Identify which cell holds the provided text, then report its [x, y] central coordinate. 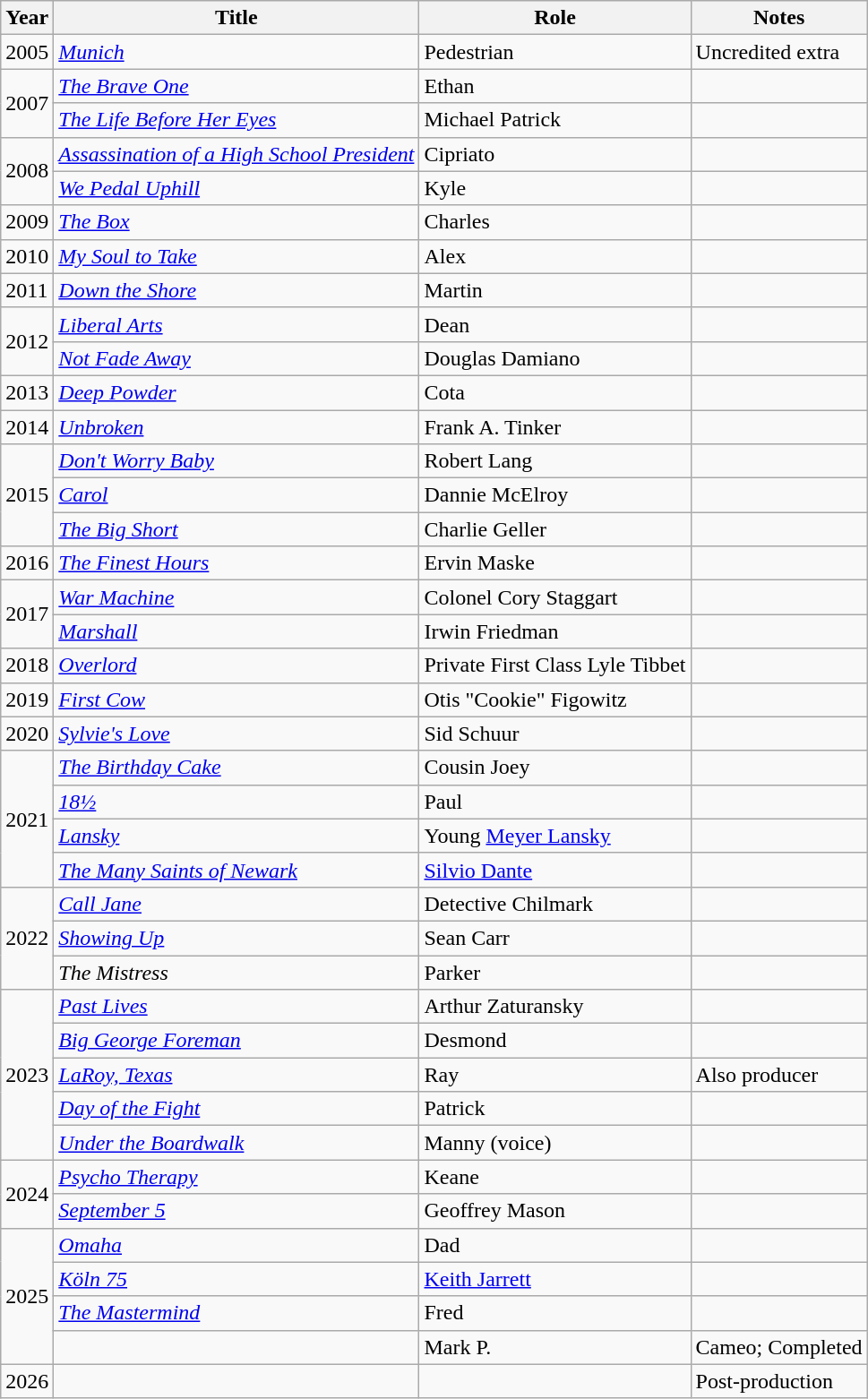
Parker [555, 972]
2021 [27, 819]
Silvio Dante [555, 870]
2020 [27, 734]
The Finest Hours [236, 563]
Fred [555, 1313]
The Mastermind [236, 1313]
Dean [555, 324]
Psycho Therapy [236, 1177]
2008 [27, 171]
Carol [236, 495]
2011 [27, 290]
Cameo; Completed [779, 1347]
The Mistress [236, 972]
Big George Foreman [236, 1041]
Uncredited extra [779, 52]
First Cow [236, 699]
Overlord [236, 665]
Post-production [779, 1381]
Desmond [555, 1041]
Cousin Joey [555, 768]
Paul [555, 802]
Robert Lang [555, 461]
Lansky [236, 836]
Munich [236, 52]
2025 [27, 1296]
Douglas Damiano [555, 358]
Day of the Fight [236, 1109]
Keane [555, 1177]
The Brave One [236, 86]
2018 [27, 665]
Sylvie's Love [236, 734]
2015 [27, 495]
2010 [27, 256]
2009 [27, 222]
Kyle [555, 188]
Geoffrey Mason [555, 1211]
Dad [555, 1245]
Unbroken [236, 427]
2022 [27, 938]
Detective Chilmark [555, 904]
2013 [27, 392]
2026 [27, 1381]
LaRoy, Texas [236, 1075]
The Many Saints of Newark [236, 870]
Mark P. [555, 1347]
Showing Up [236, 938]
Assassination of a High School President [236, 154]
The Birthday Cake [236, 768]
Otis "Cookie" Figowitz [555, 699]
Liberal Arts [236, 324]
Michael Patrick [555, 120]
The Life Before Her Eyes [236, 120]
2005 [27, 52]
Irwin Friedman [555, 631]
Sean Carr [555, 938]
Title [236, 18]
Also producer [779, 1075]
September 5 [236, 1211]
Marshall [236, 631]
Past Lives [236, 1007]
Patrick [555, 1109]
18½ [236, 802]
The Big Short [236, 529]
Colonel Cory Staggart [555, 597]
2012 [27, 341]
Arthur Zaturansky [555, 1007]
2019 [27, 699]
2024 [27, 1194]
Year [27, 18]
Deep Powder [236, 392]
Frank A. Tinker [555, 427]
Ervin Maske [555, 563]
Ray [555, 1075]
Ethan [555, 86]
2016 [27, 563]
War Machine [236, 597]
Don't Worry Baby [236, 461]
2007 [27, 103]
Private First Class Lyle Tibbet [555, 665]
Role [555, 18]
Not Fade Away [236, 358]
Manny (voice) [555, 1143]
Down the Shore [236, 290]
2017 [27, 614]
Call Jane [236, 904]
Omaha [236, 1245]
My Soul to Take [236, 256]
2014 [27, 427]
Köln 75 [236, 1279]
Charles [555, 222]
We Pedal Uphill [236, 188]
Notes [779, 18]
Charlie Geller [555, 529]
Keith Jarrett [555, 1279]
Young Meyer Lansky [555, 836]
Pedestrian [555, 52]
Dannie McElroy [555, 495]
Alex [555, 256]
2023 [27, 1075]
Sid Schuur [555, 734]
Cota [555, 392]
The Box [236, 222]
Cipriato [555, 154]
Under the Boardwalk [236, 1143]
Martin [555, 290]
